Capture the cell that displays the provided text and extract its (X, Y) central coordinate. 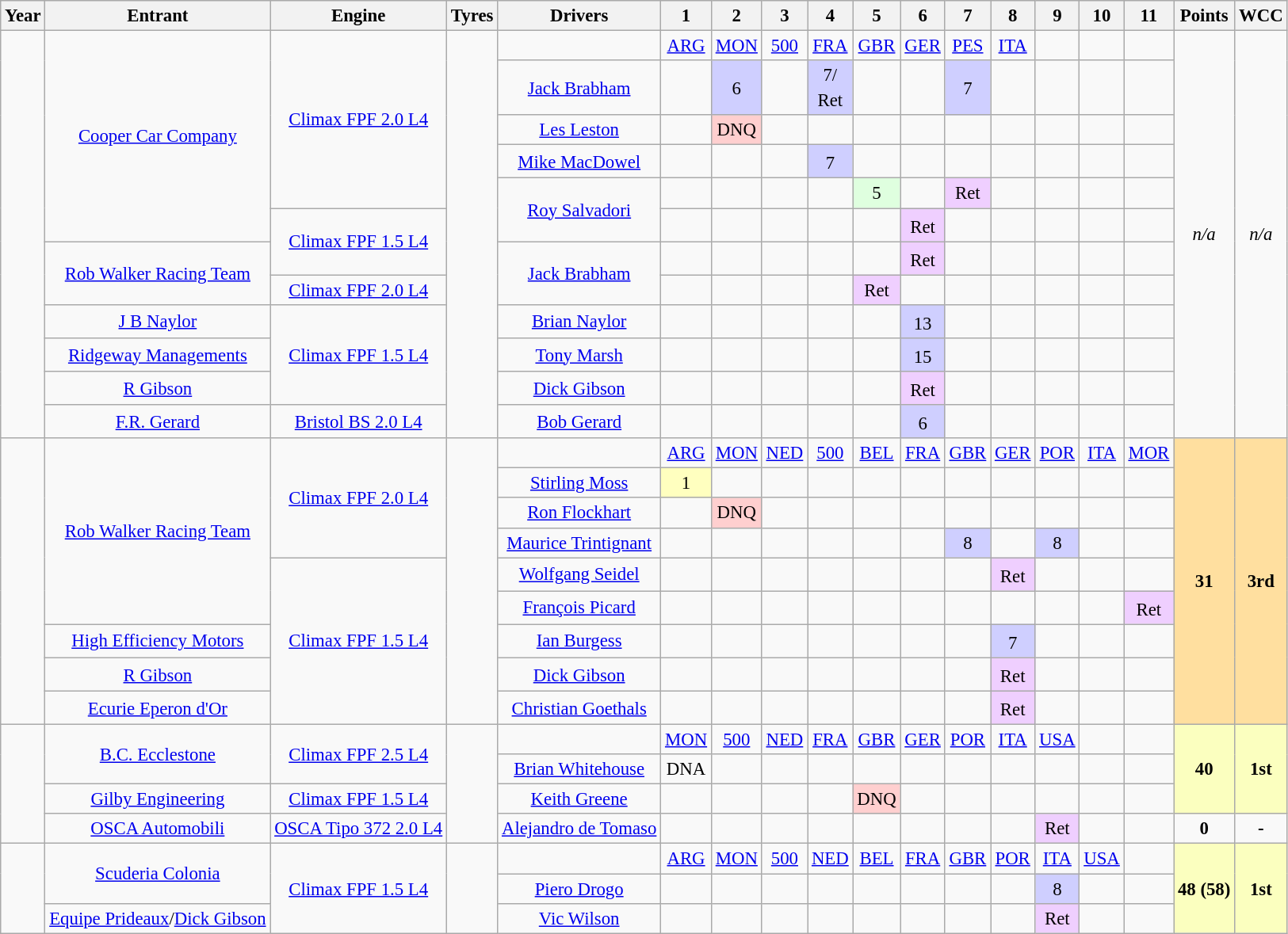
- (1261, 829)
Tony Marsh (579, 355)
Brian Whitehouse (579, 769)
Bob Gerard (579, 421)
31 (1205, 581)
Mike MacDowel (579, 162)
François Picard (579, 608)
Year (23, 16)
9 (1057, 16)
Ron Flockhart (579, 513)
Gilby Engineering (158, 799)
Bristol BS 2.0 L4 (358, 421)
3 (785, 16)
Alejandro de Tomaso (579, 829)
OSCA Tipo 372 2.0 L4 (358, 829)
Roy Salvadori (579, 210)
2 (736, 16)
Ridgeway Managements (158, 355)
Christian Goethals (579, 708)
Brian Naylor (579, 322)
Equipe Prideaux/Dick Gibson (158, 918)
F.R. Gerard (158, 421)
Entrant (158, 16)
48 (58) (1205, 889)
Ian Burgess (579, 641)
10 (1102, 16)
Keith Greene (579, 799)
Piero Drogo (579, 889)
High Efficiency Motors (158, 641)
MOR (1149, 453)
Drivers (579, 16)
OSCA Automobili (158, 829)
Maurice Trintignant (579, 543)
Tyres (472, 16)
7/Ret (831, 87)
Scuderia Colonia (158, 873)
3rd (1261, 581)
4 (831, 16)
Vic Wilson (579, 918)
WCC (1261, 16)
15 (923, 355)
Climax FPF 2.5 L4 (358, 754)
PES (967, 46)
Stirling Moss (579, 483)
Wolfgang Seidel (579, 574)
Les Leston (579, 130)
B.C. Ecclestone (158, 754)
Ecurie Eperon d'Or (158, 708)
13 (923, 322)
0 (1205, 829)
40 (1205, 770)
Points (1205, 16)
J B Naylor (158, 322)
Engine (358, 16)
Cooper Car Company (158, 136)
11 (1149, 16)
DNA (686, 769)
